Find where the given text appears and provide that cell's center as [X, Y] coordinate. 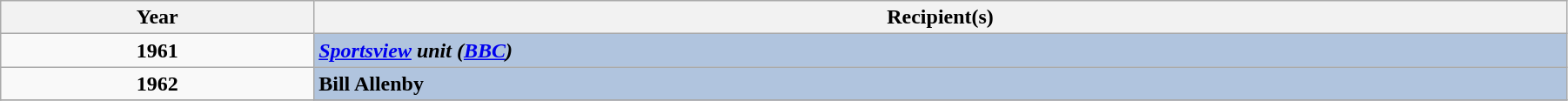
Sportsview unit (BBC) [941, 50]
1962 [157, 84]
Year [157, 17]
Recipient(s) [941, 17]
1961 [157, 50]
Bill Allenby [941, 84]
